Provide the (x, y) coordinate of the cell's center where the given text is located.  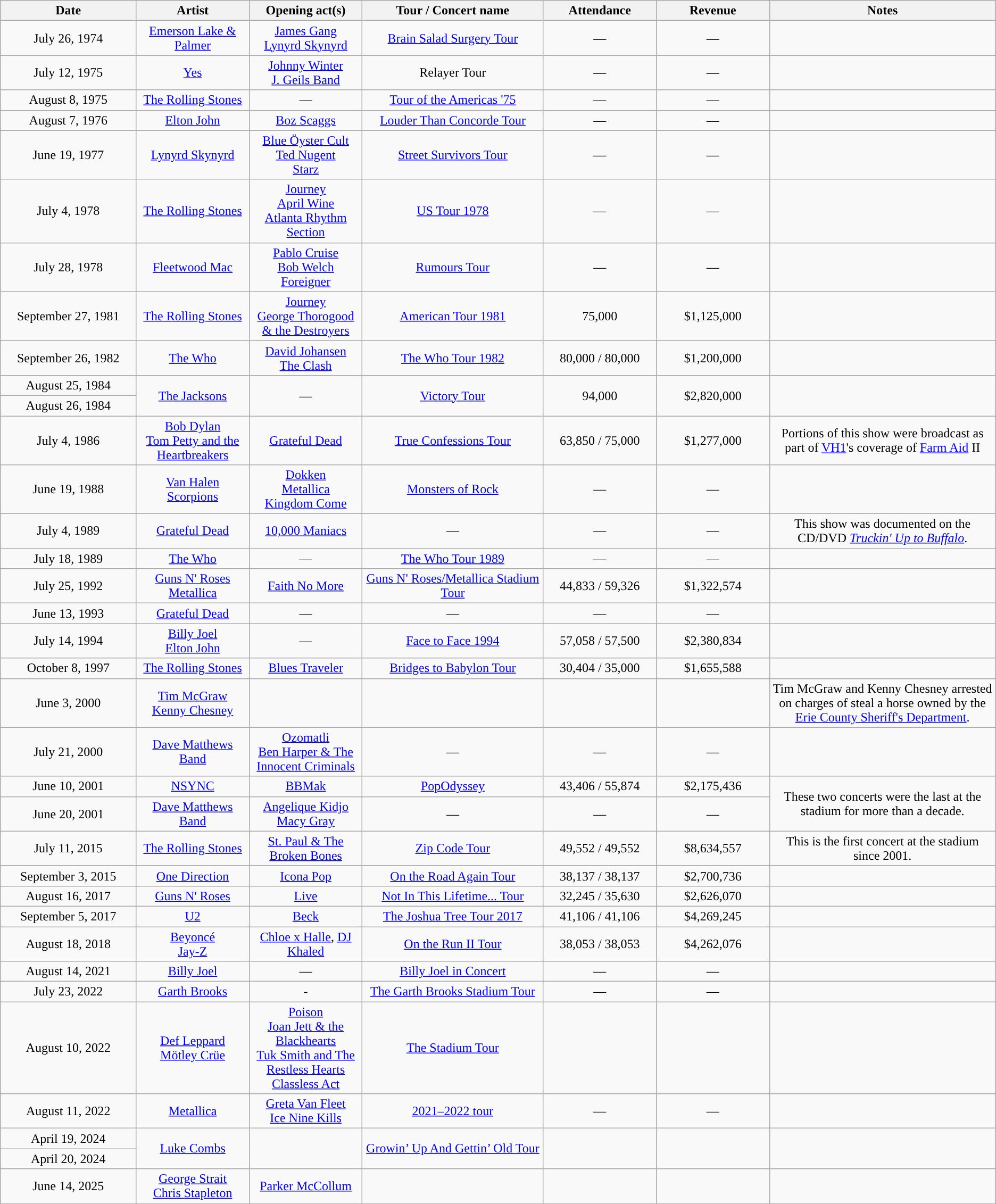
The Jacksons (193, 395)
Greta Van FleetIce Nine Kills (305, 1111)
Bridges to Babylon Tour (453, 668)
- (305, 992)
$2,700,736 (713, 876)
On the Road Again Tour (453, 876)
DokkenMetallicaKingdom Come (305, 489)
$4,262,076 (713, 944)
Van HalenScorpions (193, 489)
Not In This Lifetime... Tour (453, 896)
The Stadium Tour (453, 1048)
Opening act(s) (305, 11)
George StraitChris Stapleton (193, 1186)
Billy Joel in Concert (453, 971)
Rumours Tour (453, 267)
September 5, 2017 (68, 916)
$1,655,588 (713, 668)
32,245 / 35,630 (600, 896)
Artist (193, 11)
Growin’ Up And Gettin’ Old Tour (453, 1149)
49,552 / 49,552 (600, 848)
Icona Pop (305, 876)
JourneyGeorge Thorogood & the Destroyers (305, 316)
Parker McCollum (305, 1186)
Def LeppardMötley Crüe (193, 1048)
Fleetwood Mac (193, 267)
July 28, 1978 (68, 267)
Angelique KidjoMacy Gray (305, 814)
Street Survivors Tour (453, 155)
Blues Traveler (305, 668)
41,106 / 41,106 (600, 916)
August 26, 1984 (68, 405)
June 10, 2001 (68, 786)
St. Paul & The Broken Bones (305, 848)
Notes (882, 11)
$2,380,834 (713, 641)
David JohansenThe Clash (305, 358)
The Joshua Tree Tour 2017 (453, 916)
The Who Tour 1989 (453, 559)
57,058 / 57,500 (600, 641)
James GangLynyrd Skynyrd (305, 38)
94,000 (600, 395)
September 26, 1982 (68, 358)
August 8, 1975 (68, 100)
July 21, 2000 (68, 752)
$1,277,000 (713, 441)
2021–2022 tour (453, 1111)
Louder Than Concorde Tour (453, 120)
38,053 / 38,053 (600, 944)
This is the first concert at the stadium since 2001. (882, 848)
Beck (305, 916)
July 4, 1978 (68, 211)
Zip Code Tour (453, 848)
This show was documented on the CD/DVD Truckin' Up to Buffalo. (882, 531)
August 7, 1976 (68, 120)
Chloe x Halle, DJ Khaled (305, 944)
July 18, 1989 (68, 559)
The Who Tour 1982 (453, 358)
Bob DylanTom Petty and the Heartbreakers (193, 441)
US Tour 1978 (453, 211)
$1,322,574 (713, 586)
Lynyrd Skynyrd (193, 155)
American Tour 1981 (453, 316)
Billy Joel (193, 971)
Elton John (193, 120)
JourneyApril WineAtlanta Rhythm Section (305, 211)
Revenue (713, 11)
July 14, 1994 (68, 641)
Boz Scaggs (305, 120)
June 19, 1988 (68, 489)
80,000 / 80,000 (600, 358)
Live (305, 896)
Pablo CruiseBob WelchForeigner (305, 267)
Guns N' Roses/Metallica Stadium Tour (453, 586)
June 19, 1977 (68, 155)
True Confessions Tour (453, 441)
BBMak (305, 786)
BeyoncéJay-Z (193, 944)
August 10, 2022 (68, 1048)
One Direction (193, 876)
Tim McGraw and Kenny Chesney arrested on charges of steal a horse owned by the Erie County Sheriff's Department. (882, 703)
Tim McGraw Kenny Chesney (193, 703)
Luke Combs (193, 1149)
Victory Tour (453, 395)
Relayer Tour (453, 72)
August 16, 2017 (68, 896)
September 27, 1981 (68, 316)
PopOdyssey (453, 786)
Portions of this show were broadcast as part of VH1's coverage of Farm Aid II (882, 441)
$2,626,070 (713, 896)
Tour of the Americas '75 (453, 100)
$2,820,000 (713, 395)
August 11, 2022 (68, 1111)
Attendance (600, 11)
April 19, 2024 (68, 1139)
July 25, 1992 (68, 586)
July 26, 1974 (68, 38)
Guns N' Roses (193, 896)
July 23, 2022 (68, 992)
On the Run II Tour (453, 944)
Faith No More (305, 586)
July 4, 1986 (68, 441)
Billy JoelElton John (193, 641)
$1,125,000 (713, 316)
Poison Joan Jett & the BlackheartsTuk Smith and The Restless HeartsClassless Act (305, 1048)
Yes (193, 72)
August 14, 2021 (68, 971)
June 13, 1993 (68, 613)
Blue Öyster CultTed NugentStarz (305, 155)
Brain Salad Surgery Tour (453, 38)
OzomatliBen Harper & The Innocent Criminals (305, 752)
Garth Brooks (193, 992)
August 18, 2018 (68, 944)
July 11, 2015 (68, 848)
Metallica (193, 1111)
Monsters of Rock (453, 489)
Date (68, 11)
September 3, 2015 (68, 876)
June 14, 2025 (68, 1186)
Tour / Concert name (453, 11)
U2 (193, 916)
These two concerts were the last at the stadium for more than a decade. (882, 803)
$2,175,436 (713, 786)
August 25, 1984 (68, 385)
July 4, 1989 (68, 531)
Johnny WinterJ. Geils Band (305, 72)
October 8, 1997 (68, 668)
30,404 / 35,000 (600, 668)
The Garth Brooks Stadium Tour (453, 992)
44,833 / 59,326 (600, 586)
Face to Face 1994 (453, 641)
$1,200,000 (713, 358)
June 20, 2001 (68, 814)
April 20, 2024 (68, 1159)
10,000 Maniacs (305, 531)
June 3, 2000 (68, 703)
$4,269,245 (713, 916)
Guns N' RosesMetallica (193, 586)
Emerson Lake & Palmer (193, 38)
NSYNC (193, 786)
43,406 / 55,874 (600, 786)
38,137 / 38,137 (600, 876)
63,850 / 75,000 (600, 441)
July 12, 1975 (68, 72)
75,000 (600, 316)
$8,634,557 (713, 848)
